Capture the cell that displays the provided text and extract its [x, y] central coordinate. 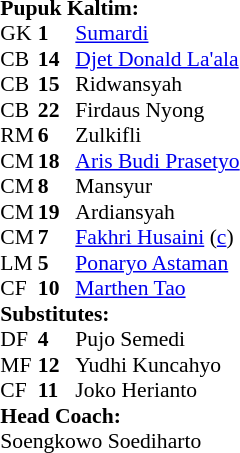
12 [57, 365]
Ardiansyah [157, 212]
1 [57, 33]
19 [57, 212]
GK [19, 33]
Substitutes: [120, 314]
22 [57, 110]
10 [57, 289]
14 [57, 59]
Fakhri Husaini (c) [157, 237]
Ridwansyah [157, 85]
Head Coach: [120, 416]
RM [19, 135]
Djet Donald La'ala [157, 59]
Pujo Semedi [157, 339]
Yudhi Kuncahyo [157, 365]
Ponaryo Astaman [157, 263]
8 [57, 187]
15 [57, 85]
Zulkifli [157, 135]
Sumardi [157, 33]
Joko Herianto [157, 391]
7 [57, 237]
Aris Budi Prasetyo [157, 161]
6 [57, 135]
18 [57, 161]
5 [57, 263]
11 [57, 391]
Marthen Tao [157, 289]
MF [19, 365]
LM [19, 263]
4 [57, 339]
Firdaus Nyong [157, 110]
Mansyur [157, 187]
DF [19, 339]
